Search for the cell housing the specified text and yield its [x, y] center coordinate. 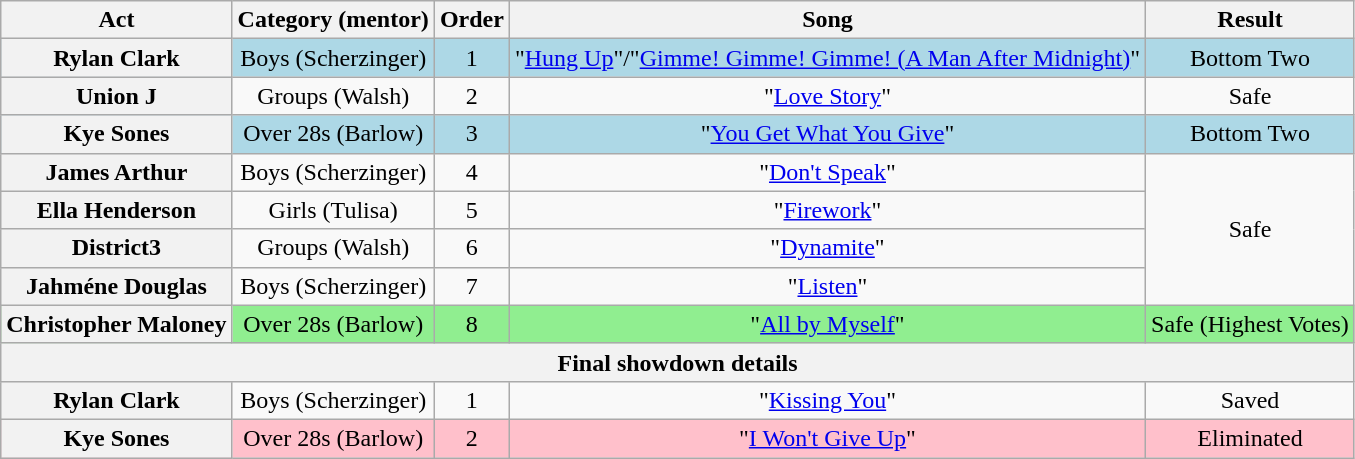
Ella Henderson [116, 210]
Song [827, 20]
Christopher Maloney [116, 324]
District3 [116, 248]
Eliminated [1250, 438]
Act [116, 20]
"All by Myself" [827, 324]
3 [472, 134]
"Listen" [827, 286]
"Don't Speak" [827, 172]
"You Get What You Give" [827, 134]
Category (mentor) [333, 20]
"Firework" [827, 210]
Jahméne Douglas [116, 286]
"Love Story" [827, 96]
Union J [116, 96]
Saved [1250, 400]
Safe (Highest Votes) [1250, 324]
Order [472, 20]
5 [472, 210]
Final showdown details [678, 362]
"I Won't Give Up" [827, 438]
8 [472, 324]
7 [472, 286]
Result [1250, 20]
Girls (Tulisa) [333, 210]
"Dynamite" [827, 248]
6 [472, 248]
"Kissing You" [827, 400]
James Arthur [116, 172]
4 [472, 172]
"Hung Up"/"Gimme! Gimme! Gimme! (A Man After Midnight)" [827, 58]
